Return the [X, Y] coordinate for the center point of the cell that contains the specified text.  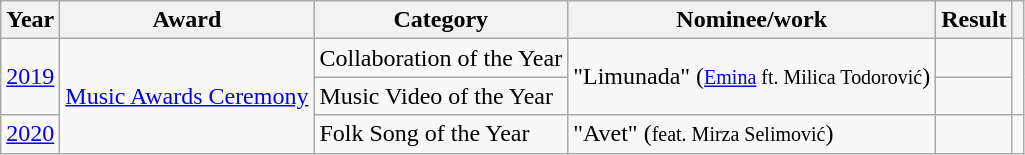
Music Video of the Year [441, 96]
Collaboration of the Year [441, 58]
2020 [30, 134]
Award [187, 20]
Result [974, 20]
Nominee/work [752, 20]
"Limunada" (Emina ft. Milica Todorović) [752, 77]
"Avet" (feat. Mirza Selimović) [752, 134]
Music Awards Ceremony [187, 96]
Year [30, 20]
Category [441, 20]
Folk Song of the Year [441, 134]
2019 [30, 77]
